Output the [X, Y] coordinate of the center of the cell containing the given text.  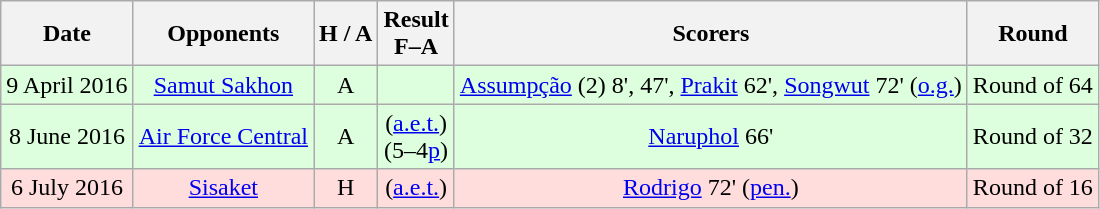
Date [67, 34]
H [346, 188]
Sisaket [223, 188]
6 July 2016 [67, 188]
Air Force Central [223, 136]
(a.e.t.) [416, 188]
Round of 16 [1032, 188]
Samut Sakhon [223, 85]
ResultF–A [416, 34]
Scorers [710, 34]
Opponents [223, 34]
Round [1032, 34]
Round of 32 [1032, 136]
Assumpção (2) 8', 47', Prakit 62', Songwut 72' (o.g.) [710, 85]
Rodrigo 72' (pen.) [710, 188]
8 June 2016 [67, 136]
H / A [346, 34]
Naruphol 66' [710, 136]
(a.e.t.)(5–4p) [416, 136]
Round of 64 [1032, 85]
9 April 2016 [67, 85]
